Find where the given text appears and provide that cell's center as (X, Y) coordinate. 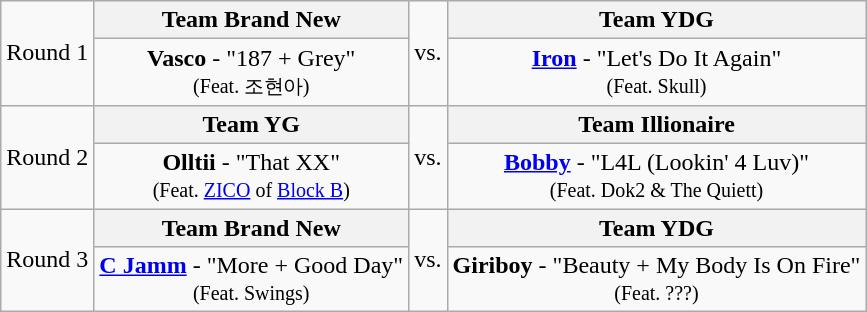
Team YG (252, 124)
Team Illionaire (656, 124)
Iron - "Let's Do It Again"(Feat. Skull) (656, 72)
Vasco - "187 + Grey"(Feat. 조현아) (252, 72)
Round 3 (48, 260)
Bobby - "L4L (Lookin' 4 Luv)" (Feat. Dok2 & The Quiett) (656, 176)
Round 2 (48, 156)
Giriboy - "Beauty + My Body Is On Fire"(Feat. ???) (656, 280)
C Jamm - "More + Good Day" (Feat. Swings) (252, 280)
Round 1 (48, 54)
Olltii - "That XX" (Feat. ZICO of Block B) (252, 176)
